Determine the [X, Y] coordinate at the center of the cell enclosing the given text.  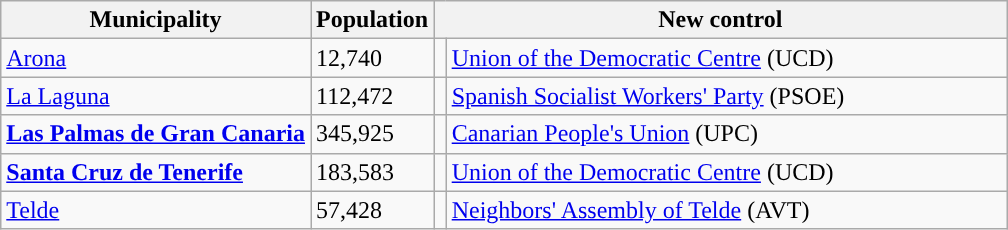
57,428 [372, 210]
345,925 [372, 134]
Municipality [156, 20]
12,740 [372, 58]
Canarian People's Union (UPC) [726, 134]
112,472 [372, 96]
La Laguna [156, 96]
Telde [156, 210]
Las Palmas de Gran Canaria [156, 134]
183,583 [372, 172]
Neighbors' Assembly of Telde (AVT) [726, 210]
Arona [156, 58]
New control [721, 20]
Population [372, 20]
Spanish Socialist Workers' Party (PSOE) [726, 96]
Santa Cruz de Tenerife [156, 172]
